Output the [x, y] coordinate of the center of the cell containing the given text.  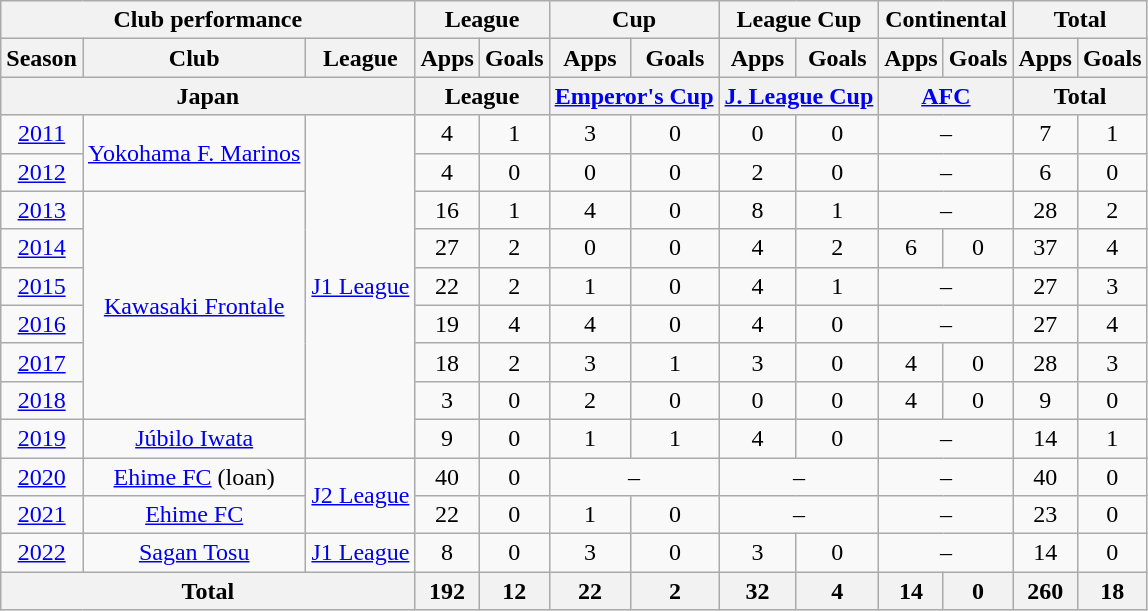
Club [194, 58]
Júbilo Iwata [194, 438]
260 [1045, 591]
19 [447, 324]
2022 [42, 553]
AFC [946, 96]
2013 [42, 210]
J. League Cup [799, 96]
32 [758, 591]
2017 [42, 362]
Ehime FC [194, 515]
Ehime FC (loan) [194, 477]
2015 [42, 286]
J2 League [360, 496]
2016 [42, 324]
Japan [208, 96]
2011 [42, 134]
23 [1045, 515]
2012 [42, 172]
37 [1045, 248]
2021 [42, 515]
Continental [946, 20]
2014 [42, 248]
192 [447, 591]
Cup [634, 20]
2019 [42, 438]
12 [514, 591]
Yokohama F. Marinos [194, 153]
Emperor's Cup [634, 96]
Club performance [208, 20]
7 [1045, 134]
2018 [42, 400]
16 [447, 210]
Kawasaki Frontale [194, 305]
League Cup [799, 20]
Sagan Tosu [194, 553]
2020 [42, 477]
Season [42, 58]
